Scan for the cell matching the given text and deliver its [x, y] coordinate at center. 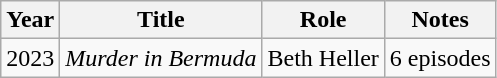
Role [323, 20]
Notes [440, 20]
6 episodes [440, 58]
Murder in Bermuda [161, 58]
2023 [30, 58]
Title [161, 20]
Beth Heller [323, 58]
Year [30, 20]
